Capture the cell that displays the provided text and extract its (X, Y) central coordinate. 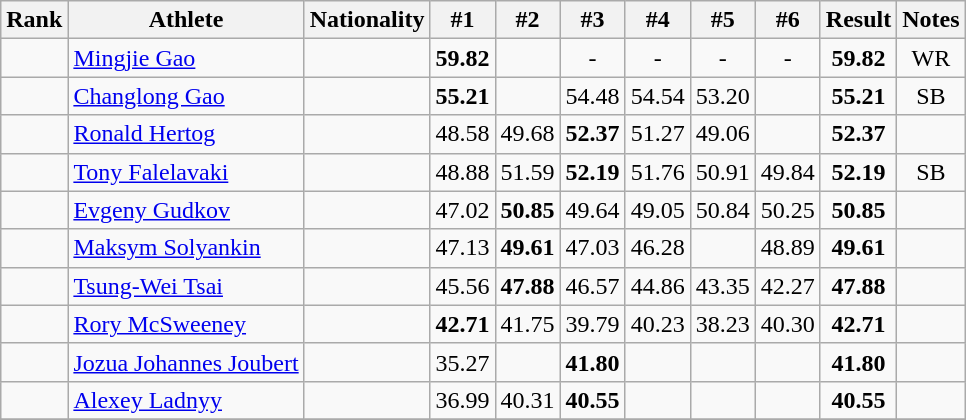
50.25 (788, 210)
Nationality (367, 20)
WR (931, 58)
50.84 (722, 210)
54.48 (592, 96)
47.03 (592, 248)
#6 (788, 20)
Notes (931, 20)
#4 (658, 20)
47.13 (462, 248)
42.27 (788, 286)
39.79 (592, 324)
49.84 (788, 172)
Maksym Solyankin (186, 248)
Tsung-Wei Tsai (186, 286)
50.91 (722, 172)
Ronald Hertog (186, 134)
Tony Falelavaki (186, 172)
Alexey Ladnyy (186, 400)
#3 (592, 20)
54.54 (658, 96)
38.23 (722, 324)
Rory McSweeney (186, 324)
#2 (528, 20)
41.75 (528, 324)
Jozua Johannes Joubert (186, 362)
43.35 (722, 286)
46.57 (592, 286)
Athlete (186, 20)
47.02 (462, 210)
Result (858, 20)
51.59 (528, 172)
49.06 (722, 134)
49.64 (592, 210)
#5 (722, 20)
40.30 (788, 324)
Mingjie Gao (186, 58)
51.27 (658, 134)
45.56 (462, 286)
44.86 (658, 286)
Evgeny Gudkov (186, 210)
48.58 (462, 134)
46.28 (658, 248)
51.76 (658, 172)
36.99 (462, 400)
35.27 (462, 362)
Rank (34, 20)
Changlong Gao (186, 96)
53.20 (722, 96)
49.05 (658, 210)
48.89 (788, 248)
48.88 (462, 172)
40.31 (528, 400)
49.68 (528, 134)
#1 (462, 20)
40.23 (658, 324)
